Search for the cell housing the specified text and yield its [x, y] center coordinate. 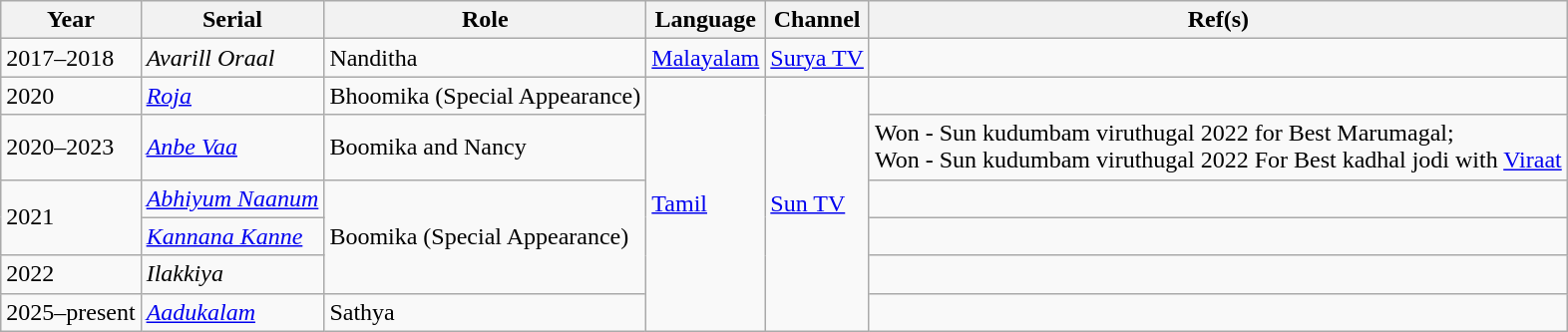
Year [71, 20]
Bhoomika (Special Appearance) [485, 96]
Boomika (Special Appearance) [485, 236]
2020 [71, 96]
Role [485, 20]
2021 [71, 217]
2025–present [71, 312]
Serial [232, 20]
Aadukalam [232, 312]
Avarill Oraal [232, 58]
Roja [232, 96]
Nanditha [485, 58]
2017–2018 [71, 58]
Channel [818, 20]
2022 [71, 274]
Abhiyum Naanum [232, 198]
Ref(s) [1218, 20]
Won - Sun kudumbam viruthugal 2022 for Best Marumagal;Won - Sun kudumbam viruthugal 2022 For Best kadhal jodi with Viraat [1218, 148]
2020–2023 [71, 148]
Kannana Kanne [232, 236]
Sun TV [818, 203]
Boomika and Nancy [485, 148]
Malayalam [706, 58]
Surya TV [818, 58]
Sathya [485, 312]
Anbe Vaa [232, 148]
Ilakkiya [232, 274]
Language [706, 20]
Tamil [706, 203]
